Scan for the cell matching the given text and deliver its (X, Y) coordinate at center. 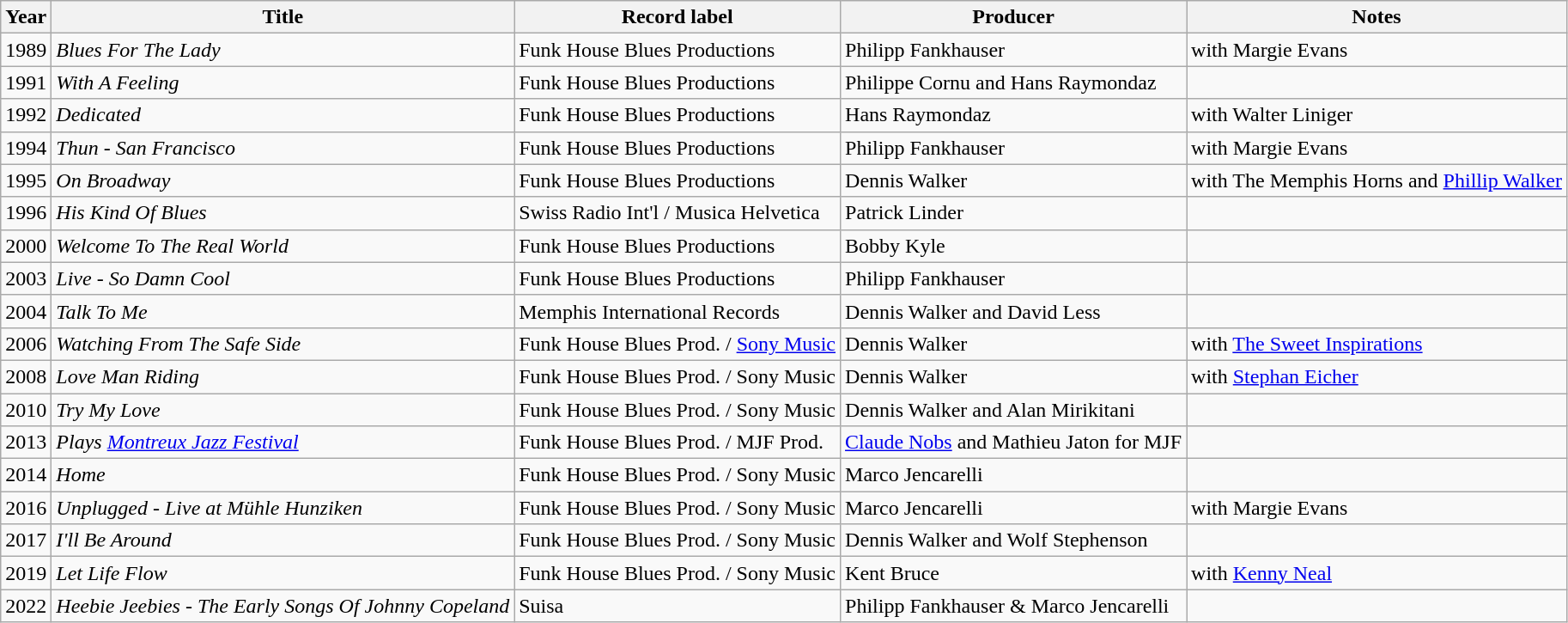
Funk House Blues Prod. / MJF Prod. (678, 443)
Watching From The Safe Side (283, 344)
On Broadway (283, 180)
Live - So Damn Cool (283, 278)
Dennis Walker and Alan Mirikitani (1013, 410)
Record label (678, 17)
Plays Montreux Jazz Festival (283, 443)
1992 (26, 115)
Hans Raymondaz (1013, 115)
2010 (26, 410)
2019 (26, 573)
Claude Nobs and Mathieu Jaton for MJF (1013, 443)
Producer (1013, 17)
With A Feeling (283, 82)
Home (283, 475)
1995 (26, 180)
Welcome To The Real World (283, 246)
Swiss Radio Int'l / Musica Helvetica (678, 213)
Talk To Me (283, 311)
2004 (26, 311)
2017 (26, 541)
Memphis International Records (678, 311)
Bobby Kyle (1013, 246)
1994 (26, 148)
with Walter Liniger (1377, 115)
Philipp Fankhauser & Marco Jencarelli (1013, 606)
Notes (1377, 17)
2000 (26, 246)
Let Life Flow (283, 573)
with Kenny Neal (1377, 573)
with The Sweet Inspirations (1377, 344)
2016 (26, 508)
Blues For The Lady (283, 50)
Dedicated (283, 115)
2014 (26, 475)
with The Memphis Horns and Phillip Walker (1377, 180)
2003 (26, 278)
Patrick Linder (1013, 213)
Love Man Riding (283, 376)
Philippe Cornu and Hans Raymondaz (1013, 82)
Heebie Jeebies - The Early Songs Of Johnny Copeland (283, 606)
I'll Be Around (283, 541)
Dennis Walker and David Less (1013, 311)
Thun - San Francisco (283, 148)
Title (283, 17)
Kent Bruce (1013, 573)
Year (26, 17)
2006 (26, 344)
with Stephan Eicher (1377, 376)
1991 (26, 82)
1996 (26, 213)
Try My Love (283, 410)
Dennis Walker and Wolf Stephenson (1013, 541)
1989 (26, 50)
2022 (26, 606)
2013 (26, 443)
Unplugged - Live at Mühle Hunziken (283, 508)
Suisa (678, 606)
His Kind Of Blues (283, 213)
2008 (26, 376)
